Return [X, Y] of the center of cell containing provided text 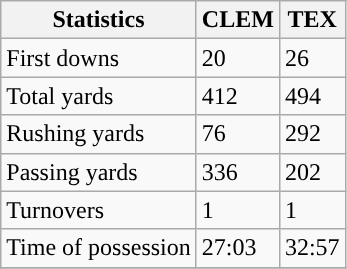
Turnovers [99, 210]
Rushing yards [99, 134]
27:03 [238, 248]
Total yards [99, 96]
26 [312, 58]
336 [238, 172]
32:57 [312, 248]
Time of possession [99, 248]
412 [238, 96]
Passing yards [99, 172]
494 [312, 96]
CLEM [238, 20]
20 [238, 58]
TEX [312, 20]
First downs [99, 58]
Statistics [99, 20]
76 [238, 134]
202 [312, 172]
292 [312, 134]
